Locate the cell with the specified text and output its [x, y] center coordinate. 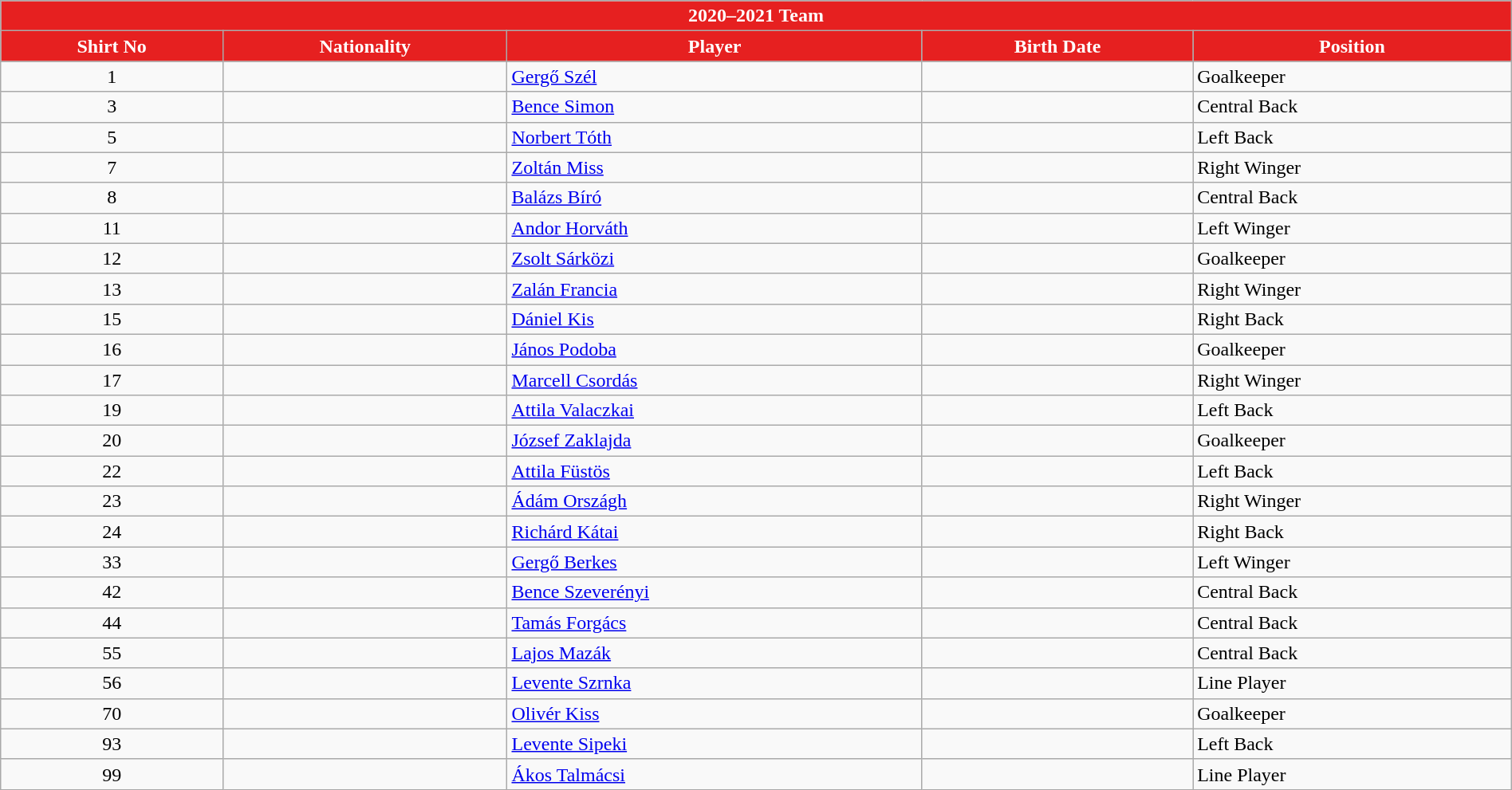
Ákos Talmácsi [715, 774]
19 [112, 411]
Tamás Forgács [715, 623]
33 [112, 562]
99 [112, 774]
Zsolt Sárközi [715, 258]
22 [112, 471]
55 [112, 653]
7 [112, 167]
Richárd Kátai [715, 532]
Lajos Mazák [715, 653]
2020–2021 Team [756, 16]
Andor Horváth [715, 228]
16 [112, 349]
3 [112, 107]
12 [112, 258]
Shirt No [112, 46]
8 [112, 198]
11 [112, 228]
Olivér Kiss [715, 713]
Gergő Berkes [715, 562]
Ádám Országh [715, 501]
Zoltán Miss [715, 167]
József Zaklajda [715, 441]
70 [112, 713]
93 [112, 744]
Marcell Csordás [715, 380]
Zalán Francia [715, 289]
Levente Sipeki [715, 744]
Norbert Tóth [715, 137]
1 [112, 77]
56 [112, 683]
Position [1353, 46]
János Podoba [715, 349]
Birth Date [1057, 46]
20 [112, 441]
Nationality [365, 46]
5 [112, 137]
Bence Simon [715, 107]
Player [715, 46]
23 [112, 501]
44 [112, 623]
13 [112, 289]
42 [112, 592]
Bence Szeverényi [715, 592]
15 [112, 319]
Gergő Szél [715, 77]
Attila Füstös [715, 471]
Attila Valaczkai [715, 411]
Levente Szrnka [715, 683]
17 [112, 380]
24 [112, 532]
Balázs Bíró [715, 198]
Dániel Kis [715, 319]
